Capture the cell that displays the provided text and extract its (x, y) central coordinate. 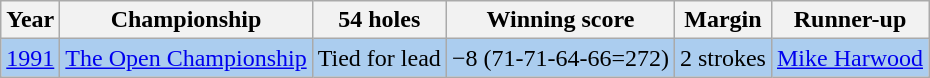
Mike Harwood (850, 58)
−8 (71-71-64-66=272) (560, 58)
Winning score (560, 20)
Runner-up (850, 20)
Margin (722, 20)
Tied for lead (379, 58)
54 holes (379, 20)
Year (30, 20)
The Open Championship (186, 58)
Championship (186, 20)
2 strokes (722, 58)
1991 (30, 58)
